Provide the [x, y] coordinate of the cell's center where the given text is located.  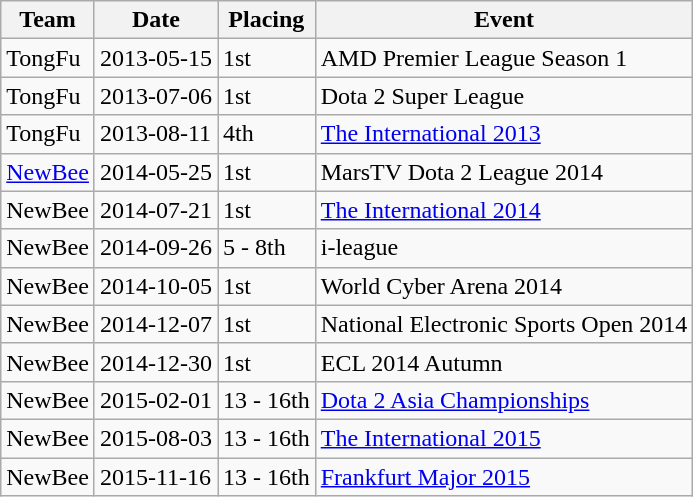
The International 2013 [504, 134]
The International 2014 [504, 210]
2014-10-05 [156, 286]
Team [48, 20]
2014-12-30 [156, 362]
Dota 2 Asia Championships [504, 400]
Event [504, 20]
2014-09-26 [156, 248]
2013-05-15 [156, 58]
2015-11-16 [156, 477]
2013-08-11 [156, 134]
Dota 2 Super League [504, 96]
2014-07-21 [156, 210]
ECL 2014 Autumn [504, 362]
World Cyber Arena 2014 [504, 286]
4th [267, 134]
2015-08-03 [156, 438]
2014-05-25 [156, 172]
AMD Premier League Season 1 [504, 58]
Frankfurt Major 2015 [504, 477]
2015-02-01 [156, 400]
Placing [267, 20]
National Electronic Sports Open 2014 [504, 324]
MarsTV Dota 2 League 2014 [504, 172]
Date [156, 20]
i-league [504, 248]
The International 2015 [504, 438]
5 - 8th [267, 248]
2013-07-06 [156, 96]
2014-12-07 [156, 324]
